Scan for the cell matching the given text and deliver its [X, Y] coordinate at center. 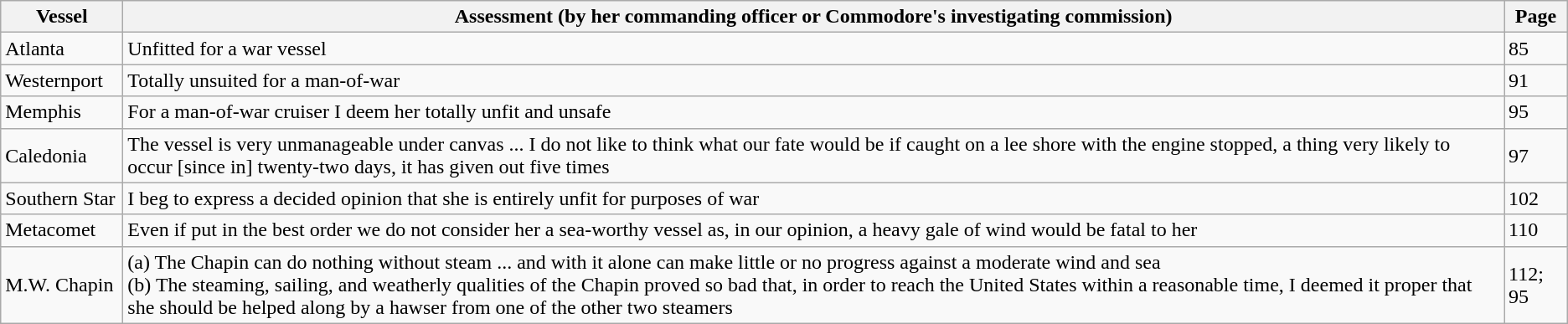
Assessment (by her commanding officer or Commodore's investigating commission) [814, 17]
95 [1536, 112]
85 [1536, 49]
Unfitted for a war vessel [814, 49]
Vessel [62, 17]
112; 95 [1536, 285]
Page [1536, 17]
Memphis [62, 112]
For a man-of-war cruiser I deem her totally unfit and unsafe [814, 112]
Totally unsuited for a man-of-war [814, 80]
Southern Star [62, 198]
I beg to express a decided opinion that she is entirely unfit for purposes of war [814, 198]
Caledonia [62, 156]
110 [1536, 230]
Metacomet [62, 230]
102 [1536, 198]
Westernport [62, 80]
Even if put in the best order we do not consider her a sea-worthy vessel as, in our opinion, a heavy gale of wind would be fatal to her [814, 230]
Atlanta [62, 49]
M.W. Chapin [62, 285]
97 [1536, 156]
91 [1536, 80]
